For the text-containing cell, return its midpoint in [X, Y] coordinate format. 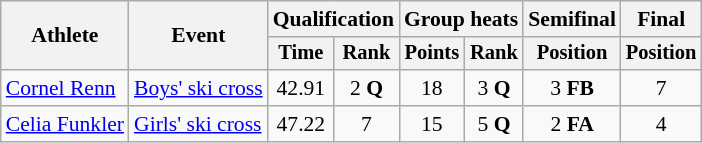
Cornel Renn [65, 88]
Points [432, 54]
42.91 [301, 88]
18 [432, 88]
Athlete [65, 36]
Girls' ski cross [198, 124]
47.22 [301, 124]
Semifinal [572, 19]
3 FB [572, 88]
Final [661, 19]
Event [198, 36]
Boys' ski cross [198, 88]
Time [301, 54]
Qualification [334, 19]
2 FA [572, 124]
Group heats [461, 19]
5 Q [494, 124]
15 [432, 124]
3 Q [494, 88]
2 Q [366, 88]
Celia Funkler [65, 124]
4 [661, 124]
